Determine the [X, Y] coordinate at the center of the cell enclosing the given text.  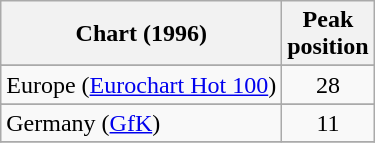
11 [328, 123]
Europe (Eurochart Hot 100) [142, 85]
28 [328, 85]
Chart (1996) [142, 34]
Peakposition [328, 34]
Germany (GfK) [142, 123]
